Return [x, y] of the center of cell containing provided text 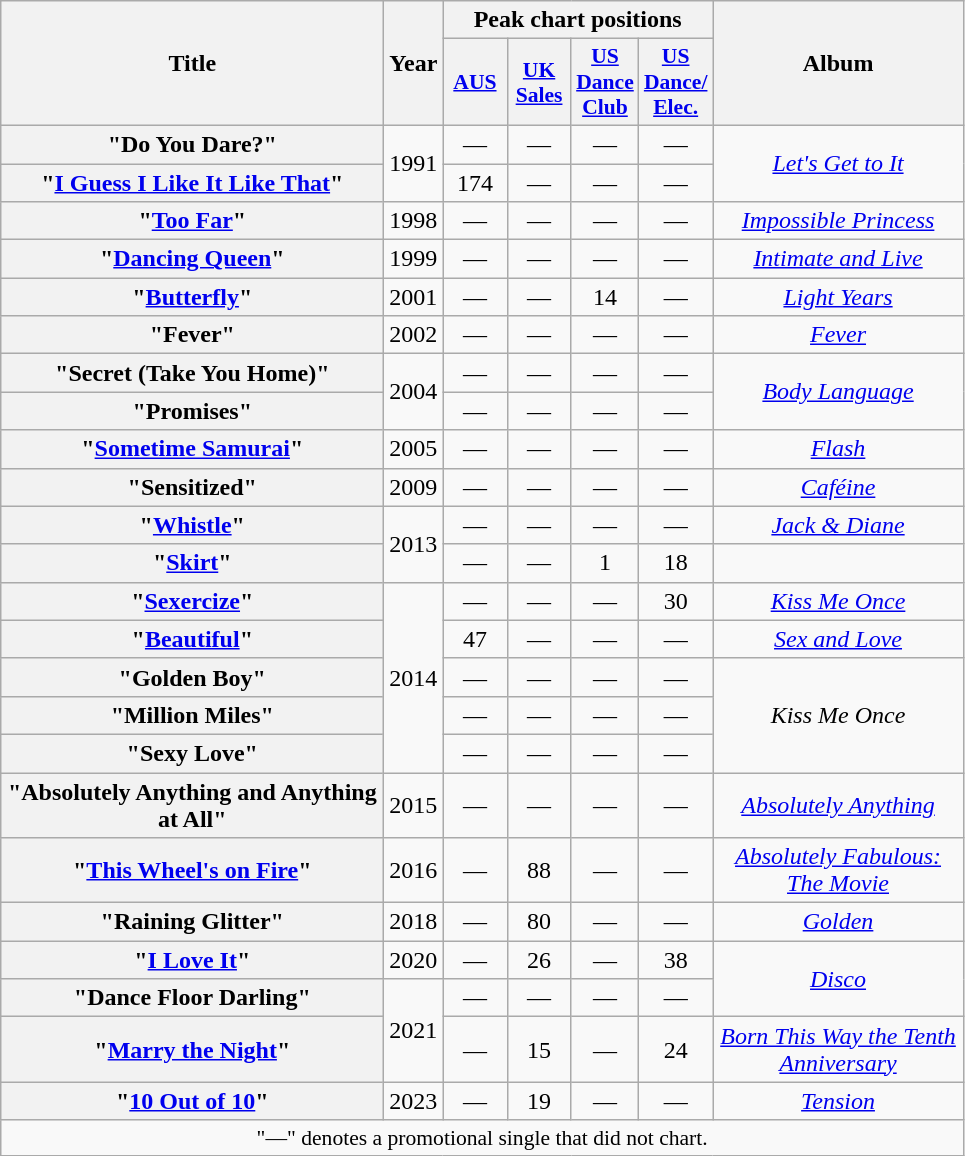
"Butterfly" [192, 297]
"This Wheel's on Fire" [192, 870]
15 [539, 1050]
2005 [414, 449]
"Beautiful" [192, 639]
2015 [414, 804]
2021 [414, 1030]
2018 [414, 922]
24 [676, 1050]
Fever [838, 335]
"I Guess I Like It Like That" [192, 183]
AUS [475, 82]
2014 [414, 677]
30 [676, 601]
Light Years [838, 297]
Absolutely Anything [838, 804]
47 [475, 639]
Flash [838, 449]
1999 [414, 259]
"Sensitized" [192, 487]
26 [539, 960]
Intimate and Live [838, 259]
Body Language [838, 392]
Impossible Princess [838, 221]
1991 [414, 163]
2001 [414, 297]
Golden [838, 922]
"I Love It" [192, 960]
"Dance Floor Darling" [192, 998]
1 [605, 563]
2016 [414, 870]
88 [539, 870]
Album [838, 64]
Sex and Love [838, 639]
"Too Far" [192, 221]
1998 [414, 221]
"Whistle" [192, 525]
"—" denotes a promotional single that did not chart. [482, 1138]
Born This Way the Tenth Anniversary [838, 1050]
2002 [414, 335]
UKSales [539, 82]
2009 [414, 487]
USDance/Elec. [676, 82]
19 [539, 1101]
Disco [838, 979]
Peak chart positions [578, 20]
Let's Get to It [838, 163]
"Sexy Love" [192, 753]
"Million Miles" [192, 715]
"Secret (Take You Home)" [192, 373]
"Sometime Samurai" [192, 449]
"Skirt" [192, 563]
174 [475, 183]
2004 [414, 392]
"10 Out of 10" [192, 1101]
"Promises" [192, 411]
80 [539, 922]
18 [676, 563]
"Raining Glitter" [192, 922]
Caféine [838, 487]
Jack & Diane [838, 525]
Absolutely Fabulous: The Movie [838, 870]
"Golden Boy" [192, 677]
Year [414, 64]
USDanceClub [605, 82]
2023 [414, 1101]
"Fever" [192, 335]
2020 [414, 960]
"Dancing Queen" [192, 259]
"Sexercize" [192, 601]
2013 [414, 544]
Tension [838, 1101]
"Absolutely Anything and Anything at All" [192, 804]
Title [192, 64]
14 [605, 297]
"Do You Dare?" [192, 144]
"Marry the Night" [192, 1050]
38 [676, 960]
